For the text-containing cell, return its midpoint in [x, y] coordinate format. 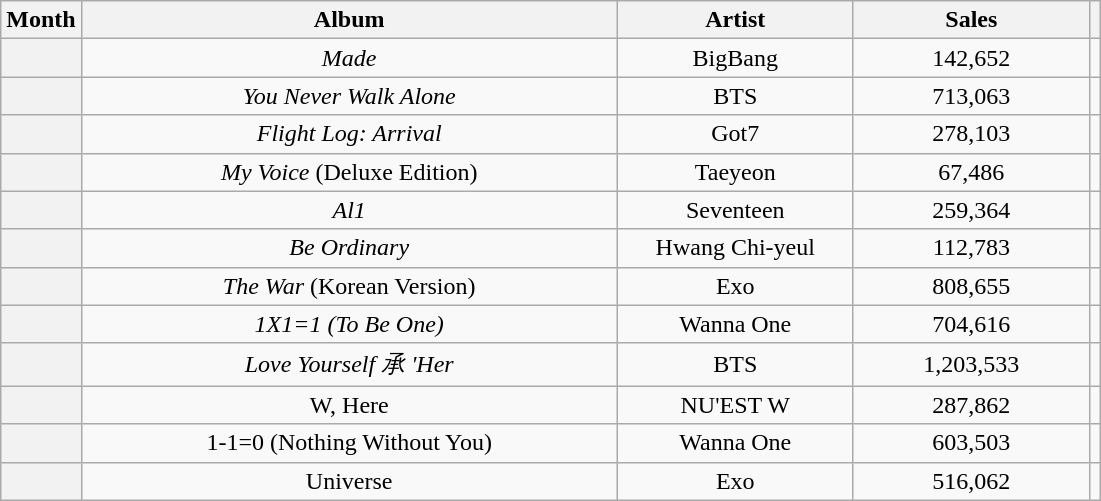
112,783 [971, 248]
Taeyeon [735, 172]
Hwang Chi-yeul [735, 248]
278,103 [971, 134]
Month [41, 20]
516,062 [971, 481]
67,486 [971, 172]
259,364 [971, 210]
Universe [349, 481]
704,616 [971, 324]
Artist [735, 20]
1,203,533 [971, 364]
1-1=0 (Nothing Without You) [349, 443]
BigBang [735, 58]
W, Here [349, 405]
My Voice (Deluxe Edition) [349, 172]
Seventeen [735, 210]
Got7 [735, 134]
808,655 [971, 286]
You Never Walk Alone [349, 96]
Made [349, 58]
142,652 [971, 58]
Flight Log: Arrival [349, 134]
The War (Korean Version) [349, 286]
713,063 [971, 96]
1X1=1 (To Be One) [349, 324]
Al1 [349, 210]
Love Yourself 承 'Her [349, 364]
603,503 [971, 443]
NU'EST W [735, 405]
Album [349, 20]
287,862 [971, 405]
Be Ordinary [349, 248]
Sales [971, 20]
